Locate the cell with the specified text and output its [x, y] center coordinate. 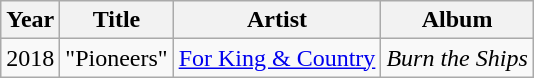
Album [457, 20]
For King & Country [277, 58]
Year [30, 20]
Title [116, 20]
2018 [30, 58]
Artist [277, 20]
"Pioneers" [116, 58]
Burn the Ships [457, 58]
